Identify which cell holds the provided text, then report its (x, y) central coordinate. 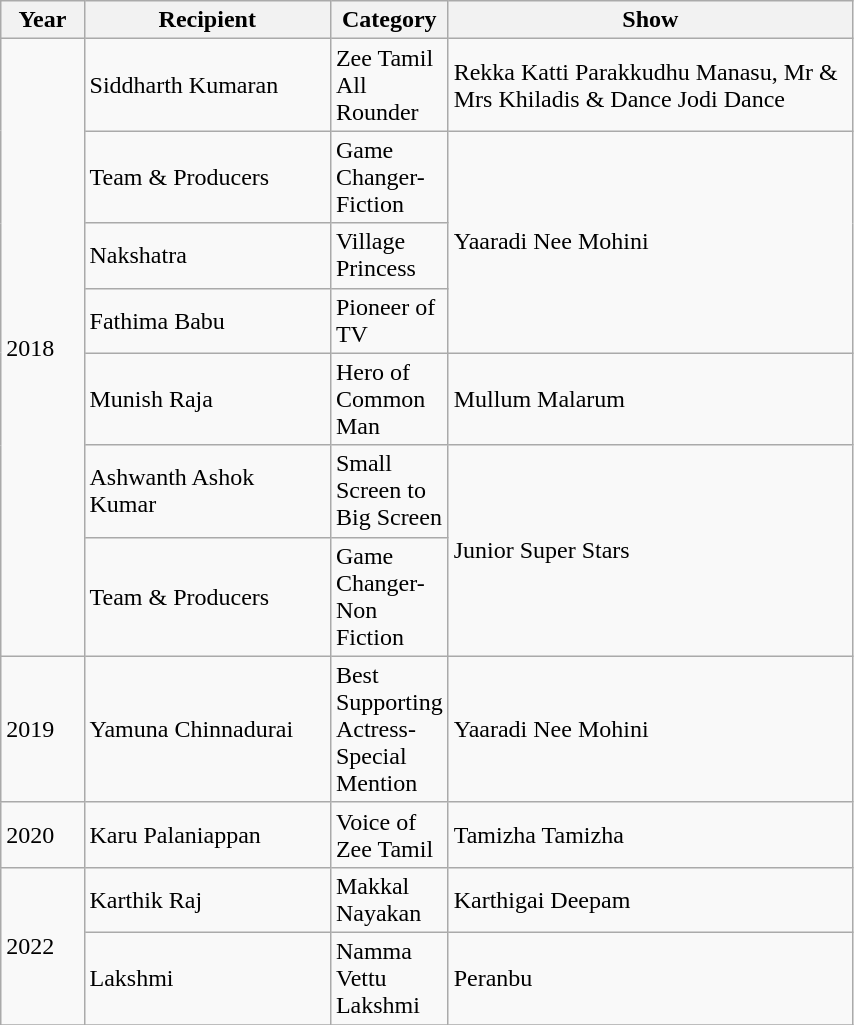
Tamizha Tamizha (650, 834)
Karthik Raj (207, 900)
Category (389, 20)
Nakshatra (207, 256)
Zee Tamil All Rounder (389, 85)
Fathima Babu (207, 320)
Game Changer- Fiction (389, 177)
Best Supporting Actress- Special Mention (389, 729)
Year (42, 20)
Siddharth Kumaran (207, 85)
Ashwanth Ashok Kumar (207, 491)
Recipient (207, 20)
Lakshmi (207, 978)
2022 (42, 946)
2018 (42, 348)
Rekka Katti Parakkudhu Manasu, Mr & Mrs Khiladis & Dance Jodi Dance (650, 85)
Pioneer of TV (389, 320)
Karu Palaniappan (207, 834)
Game Changer- Non Fiction (389, 596)
Voice of Zee Tamil (389, 834)
Show (650, 20)
Yamuna Chinnadurai (207, 729)
2020 (42, 834)
Peranbu (650, 978)
Namma Vettu Lakshmi (389, 978)
Mullum Malarum (650, 399)
2019 (42, 729)
Small Screen to Big Screen (389, 491)
Munish Raja (207, 399)
Junior Super Stars (650, 550)
Village Princess (389, 256)
Makkal Nayakan (389, 900)
Karthigai Deepam (650, 900)
Hero of Common Man (389, 399)
